Return the (x, y) coordinate for the center point of the cell that contains the specified text.  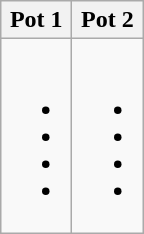
Pot 1 (36, 20)
Pot 2 (108, 20)
